For the text-containing cell, return its midpoint in [x, y] coordinate format. 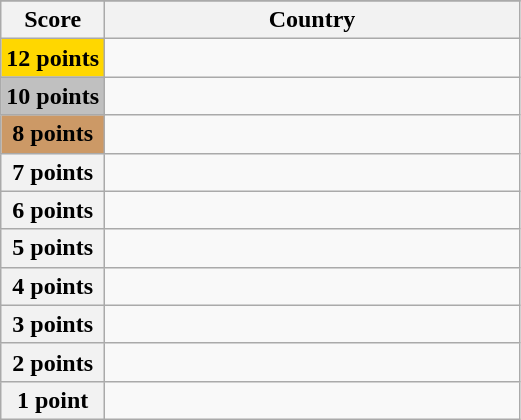
6 points [53, 210]
Score [53, 20]
7 points [53, 172]
10 points [53, 96]
Country [312, 20]
5 points [53, 248]
3 points [53, 324]
2 points [53, 362]
8 points [53, 134]
12 points [53, 58]
4 points [53, 286]
1 point [53, 400]
